Determine the [x, y] coordinate at the center of the cell enclosing the given text.  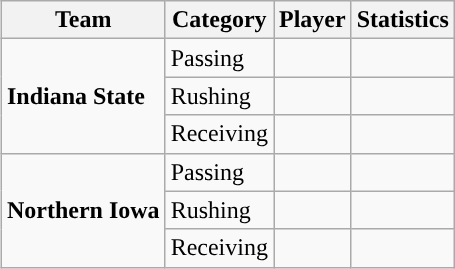
Statistics [402, 20]
Team [83, 20]
Player [313, 20]
Category [219, 20]
Indiana State [83, 96]
Northern Iowa [83, 210]
